Determine the [X, Y] coordinate at the center of the cell enclosing the given text.  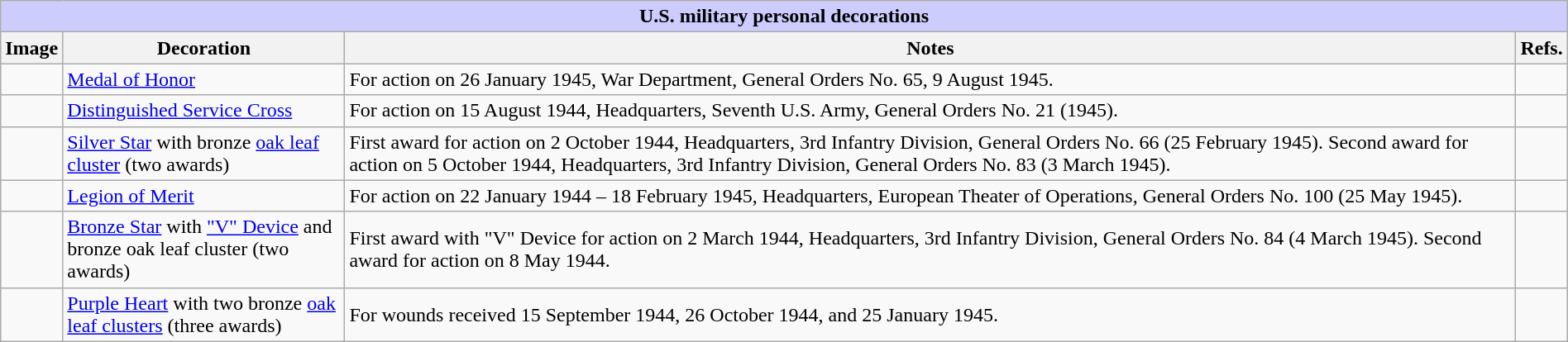
Legion of Merit [203, 196]
Image [31, 48]
Decoration [203, 48]
Medal of Honor [203, 79]
For action on 26 January 1945, War Department, General Orders No. 65, 9 August 1945. [930, 79]
Notes [930, 48]
For action on 22 January 1944 – 18 February 1945, Headquarters, European Theater of Operations, General Orders No. 100 (25 May 1945). [930, 196]
Purple Heart with two bronze oak leaf clusters (three awards) [203, 314]
Silver Star with bronze oak leaf cluster (two awards) [203, 154]
Distinguished Service Cross [203, 111]
For action on 15 August 1944, Headquarters, Seventh U.S. Army, General Orders No. 21 (1945). [930, 111]
U.S. military personal decorations [784, 17]
Refs. [1542, 48]
Bronze Star with "V" Device and bronze oak leaf cluster (two awards) [203, 249]
For wounds received 15 September 1944, 26 October 1944, and 25 January 1945. [930, 314]
